Scan for the cell matching the given text and deliver its (x, y) coordinate at center. 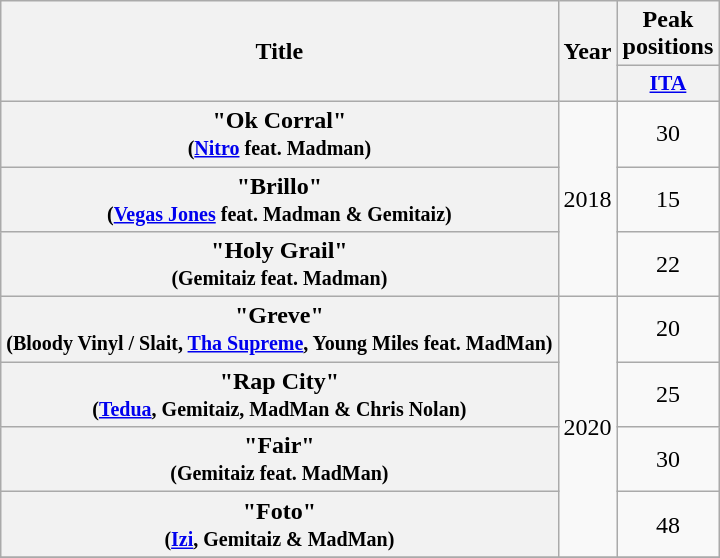
Year (588, 52)
"Brillo" (Vegas Jones feat. Madman & Gemitaiz) (280, 198)
Title (280, 52)
2018 (588, 198)
48 (668, 524)
"Greve" (Bloody Vinyl / Slait, Tha Supreme, Young Miles feat. MadMan) (280, 330)
"Holy Grail" (Gemitaiz feat. Madman) (280, 264)
22 (668, 264)
Peak positions (668, 34)
25 (668, 394)
"Fair" (Gemitaiz feat. MadMan) (280, 460)
"Rap City" (Tedua, Gemitaiz, MadMan & Chris Nolan) (280, 394)
"Foto" (Izi, Gemitaiz & MadMan) (280, 524)
15 (668, 198)
2020 (588, 427)
20 (668, 330)
ITA (668, 84)
"Ok Corral" (Nitro feat. Madman) (280, 134)
